Pinpoint the cell where the given text exists, returning its [X, Y] midpoint coordinate. 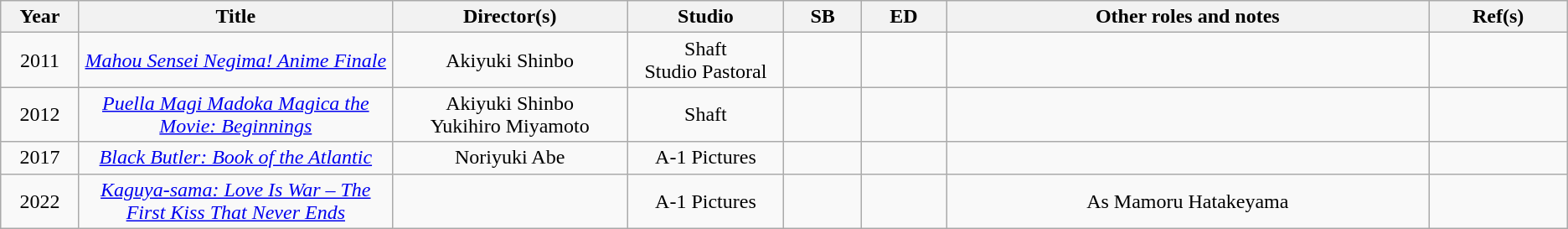
Akiyuki Shinbo Yukihiro Miyamoto [509, 114]
SB [823, 17]
Other roles and notes [1188, 17]
Director(s) [509, 17]
Ref(s) [1498, 17]
ED [903, 17]
2012 [40, 114]
Studio [705, 17]
2011 [40, 60]
Title [235, 17]
Mahou Sensei Negima! Anime Finale [235, 60]
As Mamoru Hatakeyama [1188, 201]
Puella Magi Madoka Magica the Movie: Beginnings [235, 114]
Black Butler: Book of the Atlantic [235, 158]
2017 [40, 158]
2022 [40, 201]
Year [40, 17]
ShaftStudio Pastoral [705, 60]
Noriyuki Abe [509, 158]
Akiyuki Shinbo [509, 60]
Shaft [705, 114]
Kaguya-sama: Love Is War – The First Kiss That Never Ends [235, 201]
